Search for the cell housing the specified text and yield its (x, y) center coordinate. 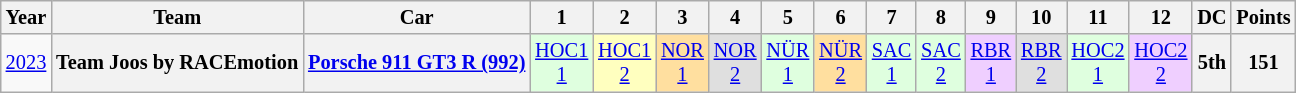
HOC21 (1098, 63)
5 (788, 17)
2 (624, 17)
Car (416, 17)
Porsche 911 GT3 R (992) (416, 63)
SAC2 (940, 63)
NÜR1 (788, 63)
7 (892, 17)
RBR2 (1041, 63)
HOC11 (562, 63)
10 (1041, 17)
Team (177, 17)
4 (736, 17)
DC (1212, 17)
151 (1263, 63)
Points (1263, 17)
HOC12 (624, 63)
11 (1098, 17)
8 (940, 17)
NÜR2 (840, 63)
SAC1 (892, 63)
6 (840, 17)
12 (1160, 17)
3 (682, 17)
RBR1 (991, 63)
Team Joos by RACEmotion (177, 63)
9 (991, 17)
NOR2 (736, 63)
2023 (26, 63)
NOR1 (682, 63)
Year (26, 17)
1 (562, 17)
HOC22 (1160, 63)
5th (1212, 63)
